Detect which cell encompasses the target text, then output its [x, y] center coordinate. 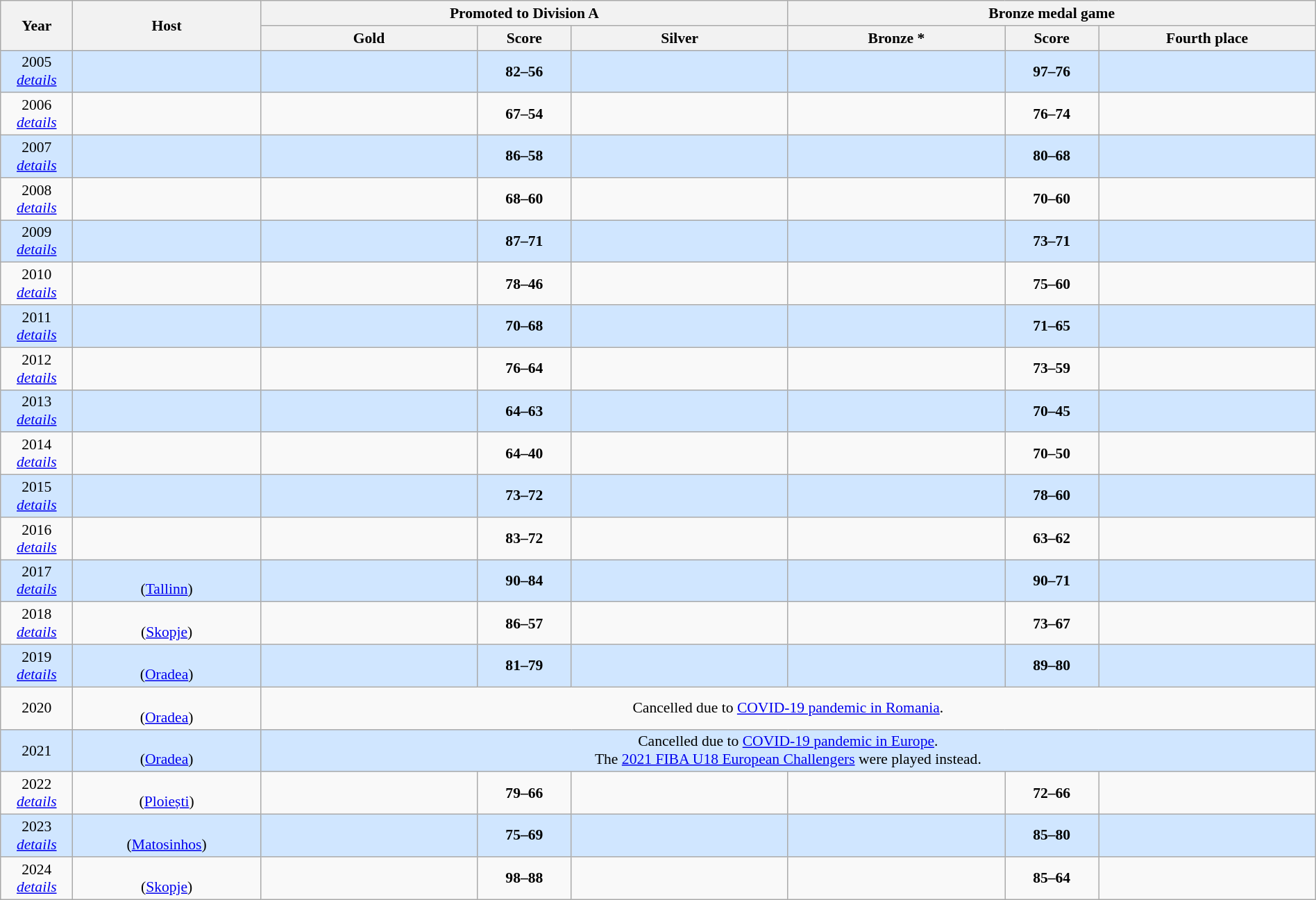
79–66 [525, 793]
(Ploiești) [167, 793]
68–60 [525, 199]
2012details [37, 368]
86–58 [525, 157]
Fourth place [1207, 38]
76–64 [525, 368]
63–62 [1052, 539]
Cancelled due to COVID-19 pandemic in Romania. [788, 708]
2017details [37, 581]
2020 [37, 708]
73–72 [525, 496]
76–74 [1052, 114]
73–71 [1052, 242]
2009details [37, 242]
98–88 [525, 878]
Host [167, 25]
75–69 [525, 836]
78–46 [525, 283]
2014details [37, 454]
70–60 [1052, 199]
2005details [37, 71]
87–71 [525, 242]
89–80 [1052, 665]
83–72 [525, 539]
Bronze medal game [1052, 13]
2013details [37, 411]
70–45 [1052, 411]
Cancelled due to COVID-19 pandemic in Europe.The 2021 FIBA U18 European Challengers were played instead. [788, 750]
Gold [369, 38]
Bronze * [896, 38]
2021 [37, 750]
97–76 [1052, 71]
82–56 [525, 71]
85–64 [1052, 878]
(Matosinhos) [167, 836]
64–40 [525, 454]
2015details [37, 496]
73–59 [1052, 368]
85–80 [1052, 836]
64–63 [525, 411]
Year [37, 25]
71–65 [1052, 326]
78–60 [1052, 496]
75–60 [1052, 283]
2010details [37, 283]
90–71 [1052, 581]
2007details [37, 157]
70–68 [525, 326]
Promoted to Division A [524, 13]
2008details [37, 199]
Silver [680, 38]
2024details [37, 878]
2023details [37, 836]
67–54 [525, 114]
72–66 [1052, 793]
70–50 [1052, 454]
81–79 [525, 665]
2019details [37, 665]
2016details [37, 539]
86–57 [525, 624]
73–67 [1052, 624]
80–68 [1052, 157]
(Tallinn) [167, 581]
2018details [37, 624]
2006details [37, 114]
2022details [37, 793]
2011details [37, 326]
90–84 [525, 581]
